Provide the [X, Y] coordinate of the cell's center where the given text is located.  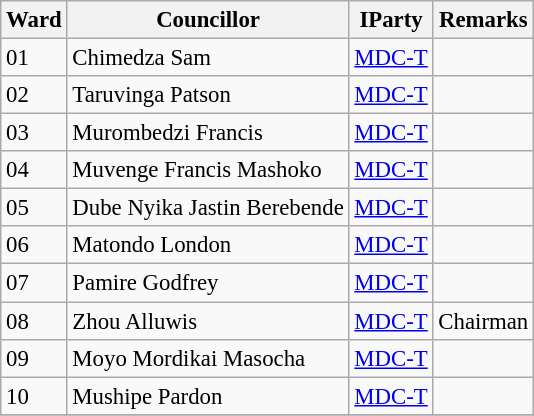
Councillor [208, 20]
Murombedzi Francis [208, 133]
Mushipe Pardon [208, 396]
Dube Nyika Jastin Berebende [208, 208]
06 [34, 245]
05 [34, 208]
Ward [34, 20]
03 [34, 133]
02 [34, 95]
08 [34, 321]
Chimedza Sam [208, 58]
Matondo London [208, 245]
Remarks [483, 20]
Zhou Alluwis [208, 321]
Muvenge Francis Mashoko [208, 170]
Taruvinga Patson [208, 95]
IParty [391, 20]
01 [34, 58]
Chairman [483, 321]
07 [34, 283]
09 [34, 358]
10 [34, 396]
Pamire Godfrey [208, 283]
Moyo Mordikai Masocha [208, 358]
04 [34, 170]
